Extract the (X, Y) coordinate from the center of the cell holding the provided text.  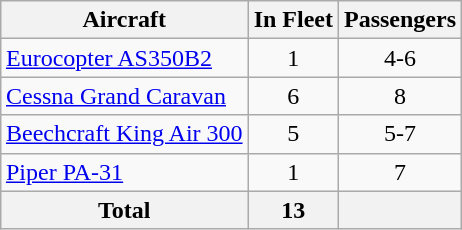
4-6 (400, 58)
Eurocopter AS350B2 (124, 58)
Beechcraft King Air 300 (124, 134)
13 (293, 210)
Aircraft (124, 20)
8 (400, 96)
Cessna Grand Caravan (124, 96)
Total (124, 210)
5 (293, 134)
6 (293, 96)
In Fleet (293, 20)
7 (400, 172)
Passengers (400, 20)
5-7 (400, 134)
Piper PA-31 (124, 172)
